From the cell containing the given text, extract its center point as [x, y] coordinate. 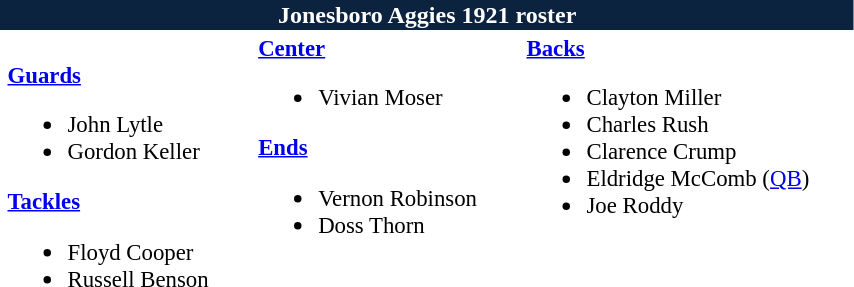
Jonesboro Aggies 1921 roster [427, 15]
